Extract the [x, y] coordinate from the center of the cell holding the provided text.  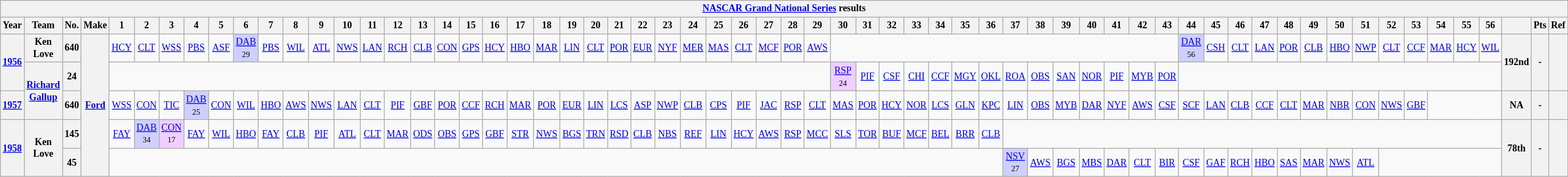
56 [1491, 26]
4 [196, 26]
42 [1142, 26]
ASF [221, 48]
55 [1466, 26]
MCC [817, 134]
40 [1092, 26]
NA [1516, 105]
34 [941, 26]
Ref [1558, 26]
46 [1240, 26]
25 [718, 26]
NASCAR Grand National Series results [784, 9]
27 [768, 26]
ROA [1015, 77]
36 [991, 26]
Richard Gallup [43, 91]
26 [744, 26]
1 [121, 26]
3 [171, 26]
50 [1340, 26]
28 [793, 26]
MGY [965, 77]
ODS [422, 134]
DAB34 [147, 134]
16 [495, 26]
1957 [13, 105]
18 [547, 26]
OKL [991, 77]
52 [1392, 26]
NBS [667, 134]
1958 [13, 148]
11 [372, 26]
SAN [1066, 77]
REF [693, 134]
47 [1264, 26]
5 [221, 26]
TOR [867, 134]
Team [43, 26]
17 [520, 26]
BUF [892, 134]
BIR [1167, 163]
15 [471, 26]
BEL [941, 134]
Ford [96, 105]
GAF [1216, 163]
CHI [916, 77]
12 [398, 26]
NBR [1340, 105]
7 [271, 26]
6 [246, 26]
31 [867, 26]
145 [72, 134]
SAS [1289, 163]
TRN [596, 134]
29 [817, 26]
192nd [1516, 62]
51 [1365, 26]
DAR56 [1191, 48]
1956 [13, 62]
2 [147, 26]
CSH [1216, 48]
44 [1191, 26]
22 [643, 26]
32 [892, 26]
CPS [718, 105]
10 [347, 26]
41 [1116, 26]
37 [1015, 26]
13 [422, 26]
20 [596, 26]
TIC [171, 105]
14 [447, 26]
39 [1066, 26]
CON17 [171, 134]
9 [321, 26]
STR [520, 134]
Pts [1540, 26]
38 [1041, 26]
30 [843, 26]
SCF [1191, 105]
48 [1289, 26]
ASP [643, 105]
21 [619, 26]
33 [916, 26]
KPC [991, 105]
54 [1441, 26]
DAB25 [196, 105]
23 [667, 26]
53 [1416, 26]
MBS [1092, 163]
MER [693, 48]
NSV27 [1015, 163]
RSP24 [843, 77]
GLN [965, 105]
JAC [768, 105]
SLS [843, 134]
Make [96, 26]
43 [1167, 26]
49 [1314, 26]
8 [296, 26]
RSD [619, 134]
No. [72, 26]
DAB29 [246, 48]
19 [571, 26]
BRR [965, 134]
78th [1516, 148]
35 [965, 26]
Year [13, 26]
